Scan for the cell matching the given text and deliver its [X, Y] coordinate at center. 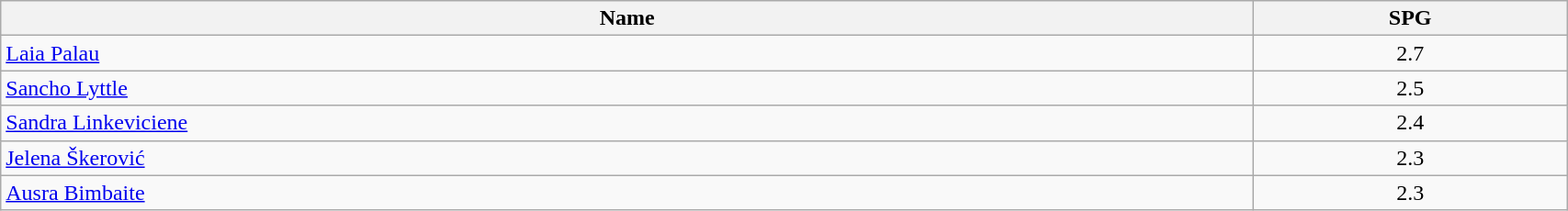
Jelena Škerović [627, 158]
2.4 [1411, 123]
Ausra Bimbaite [627, 193]
2.5 [1411, 88]
Sandra Linkeviciene [627, 123]
SPG [1411, 18]
2.7 [1411, 53]
Laia Palau [627, 53]
Sancho Lyttle [627, 88]
Name [627, 18]
